For the text-containing cell, return its midpoint in [x, y] coordinate format. 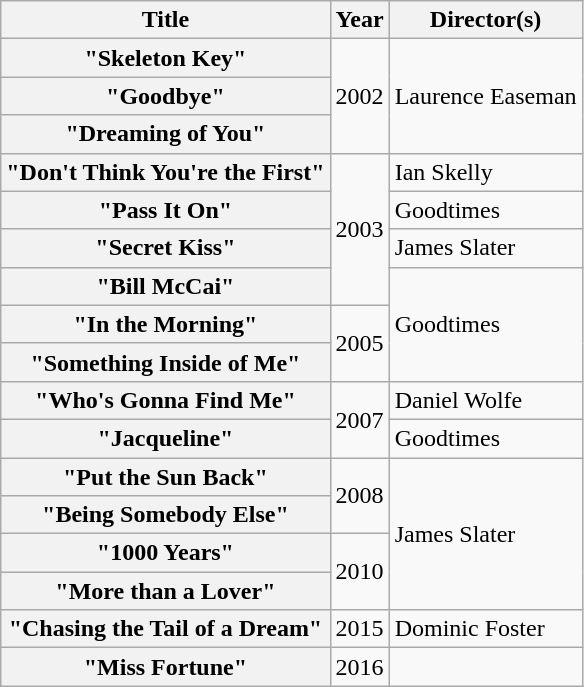
Daniel Wolfe [486, 400]
Year [360, 20]
2002 [360, 96]
2003 [360, 229]
"Dreaming of You" [166, 134]
Title [166, 20]
"In the Morning" [166, 324]
"Something Inside of Me" [166, 362]
"More than a Lover" [166, 591]
Laurence Easeman [486, 96]
2007 [360, 419]
"1000 Years" [166, 553]
"Being Somebody Else" [166, 515]
"Who's Gonna Find Me" [166, 400]
2008 [360, 496]
"Jacqueline" [166, 438]
2005 [360, 343]
Director(s) [486, 20]
"Don't Think You're the First" [166, 172]
Dominic Foster [486, 629]
"Goodbye" [166, 96]
"Put the Sun Back" [166, 477]
2016 [360, 667]
"Secret Kiss" [166, 248]
"Pass It On" [166, 210]
"Bill McCai" [166, 286]
2010 [360, 572]
"Chasing the Tail of a Dream" [166, 629]
"Miss Fortune" [166, 667]
Ian Skelly [486, 172]
"Skeleton Key" [166, 58]
2015 [360, 629]
